Detect which cell encompasses the target text, then output its [x, y] center coordinate. 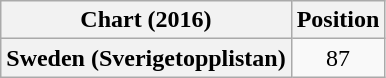
Sweden (Sverigetopplistan) [146, 58]
Position [338, 20]
Chart (2016) [146, 20]
87 [338, 58]
